Pinpoint the cell where the given text exists, returning its (X, Y) midpoint coordinate. 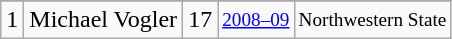
Northwestern State (372, 20)
2008–09 (256, 20)
17 (200, 20)
1 (12, 20)
Michael Vogler (104, 20)
